From the cell containing the given text, extract its center point as [X, Y] coordinate. 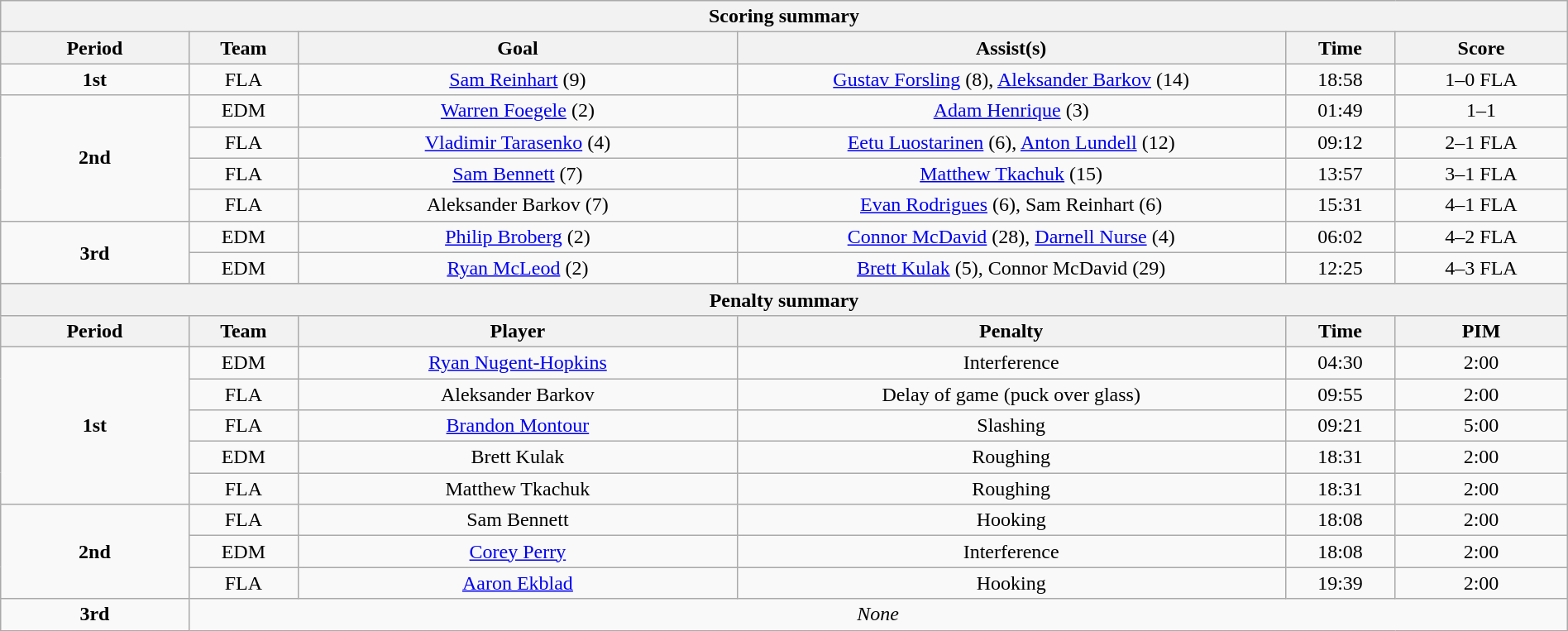
Brandon Montour [518, 426]
4–3 FLA [1481, 268]
Matthew Tkachuk [518, 489]
Connor McDavid (28), Darnell Nurse (4) [1011, 237]
Aleksander Barkov (7) [518, 205]
Aleksander Barkov [518, 394]
09:12 [1340, 142]
Sam Bennett (7) [518, 174]
3–1 FLA [1481, 174]
Ryan McLeod (2) [518, 268]
04:30 [1340, 362]
15:31 [1340, 205]
Corey Perry [518, 552]
Scoring summary [784, 17]
09:55 [1340, 394]
Assist(s) [1011, 48]
Vladimir Tarasenko (4) [518, 142]
5:00 [1481, 426]
Matthew Tkachuk (15) [1011, 174]
4–1 FLA [1481, 205]
18:58 [1340, 79]
Delay of game (puck over glass) [1011, 394]
Eetu Luostarinen (6), Anton Lundell (12) [1011, 142]
Gustav Forsling (8), Aleksander Barkov (14) [1011, 79]
Penalty summary [784, 299]
4–2 FLA [1481, 237]
Penalty [1011, 331]
Philip Broberg (2) [518, 237]
09:21 [1340, 426]
06:02 [1340, 237]
13:57 [1340, 174]
Sam Bennett [518, 520]
Brett Kulak [518, 457]
PIM [1481, 331]
1–0 FLA [1481, 79]
Player [518, 331]
12:25 [1340, 268]
01:49 [1340, 111]
Aaron Ekblad [518, 583]
Score [1481, 48]
Adam Henrique (3) [1011, 111]
Slashing [1011, 426]
Ryan Nugent-Hopkins [518, 362]
1–1 [1481, 111]
Evan Rodrigues (6), Sam Reinhart (6) [1011, 205]
Brett Kulak (5), Connor McDavid (29) [1011, 268]
2–1 FLA [1481, 142]
Sam Reinhart (9) [518, 79]
Goal [518, 48]
None [878, 614]
19:39 [1340, 583]
Warren Foegele (2) [518, 111]
